Capture the cell that displays the provided text and extract its (x, y) central coordinate. 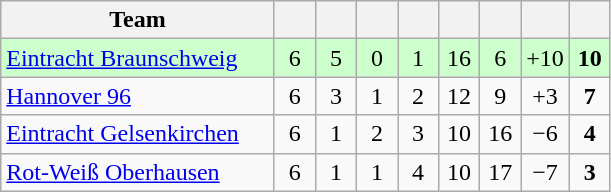
12 (460, 96)
Hannover 96 (138, 96)
9 (500, 96)
Eintracht Gelsenkirchen (138, 134)
Rot-Weiß Oberhausen (138, 172)
−6 (546, 134)
7 (590, 96)
Eintracht Braunschweig (138, 58)
Team (138, 20)
−7 (546, 172)
5 (336, 58)
+3 (546, 96)
+10 (546, 58)
17 (500, 172)
0 (376, 58)
